Pinpoint the cell where the given text exists, returning its (x, y) midpoint coordinate. 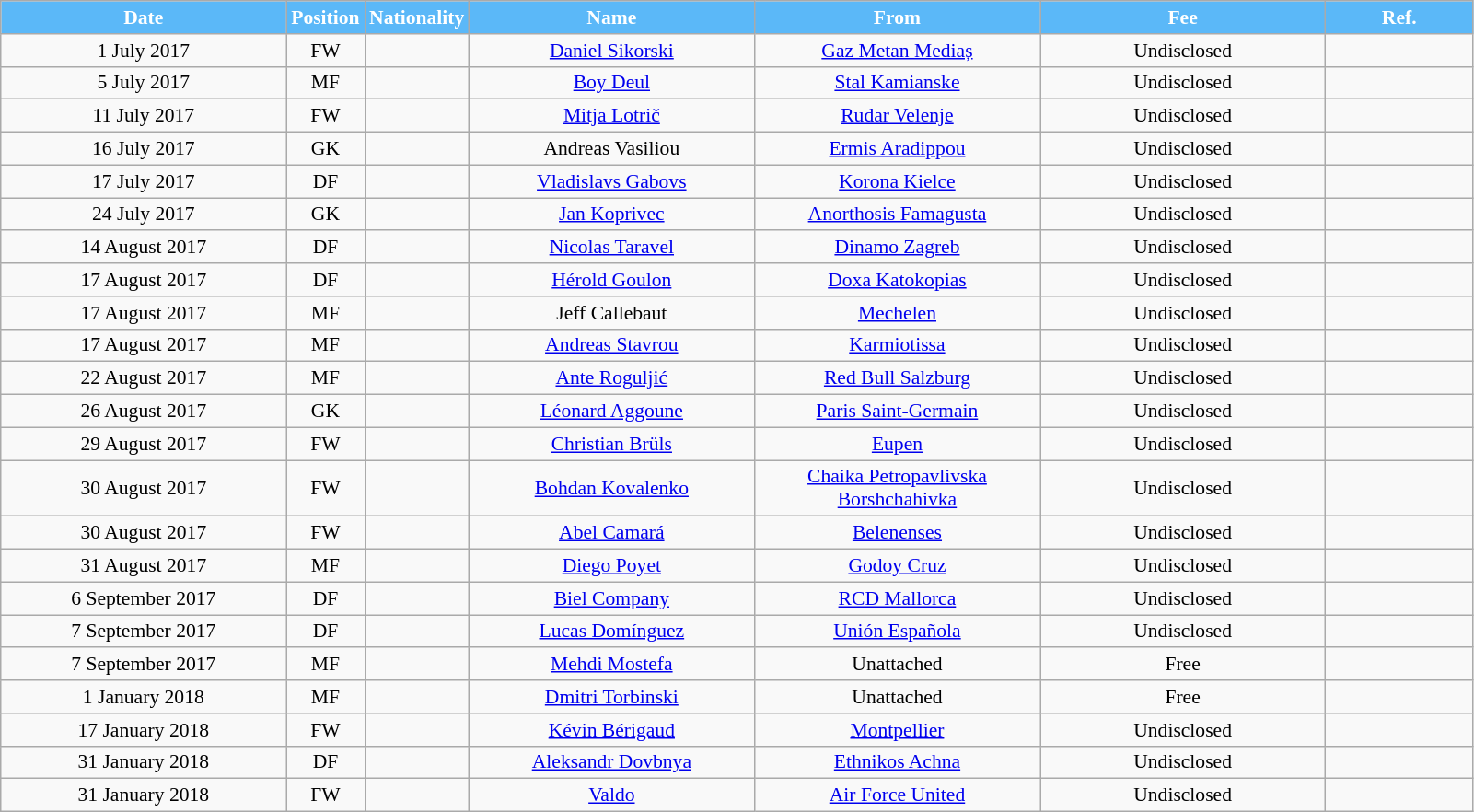
Mechelen (897, 313)
Kévin Bérigaud (611, 730)
Fee (1183, 17)
Nicolas Taravel (611, 248)
Position (326, 17)
From (897, 17)
6 September 2017 (144, 598)
Air Force United (897, 795)
Lucas Domínguez (611, 632)
26 August 2017 (144, 412)
17 July 2017 (144, 181)
Ref. (1399, 17)
14 August 2017 (144, 248)
Hérold Goulon (611, 280)
Valdo (611, 795)
Anorthosis Famagusta (897, 215)
Rudar Velenje (897, 116)
Diego Poyet (611, 566)
Chaika Petropavlivska Borshchahivka (897, 488)
Godoy Cruz (897, 566)
Vladislavs Gabovs (611, 181)
Christian Brüls (611, 444)
Korona Kielce (897, 181)
Nationality (416, 17)
Montpellier (897, 730)
Mehdi Mostefa (611, 665)
Daniel Sikorski (611, 51)
Boy Deul (611, 83)
31 August 2017 (144, 566)
5 July 2017 (144, 83)
Abel Camará (611, 533)
Doxa Katokopias (897, 280)
Ethnikos Achna (897, 762)
Aleksandr Dovbnya (611, 762)
Karmiotissa (897, 345)
Mitja Lotrič (611, 116)
RCD Mallorca (897, 598)
1 July 2017 (144, 51)
24 July 2017 (144, 215)
Ermis Aradippou (897, 149)
Paris Saint-Germain (897, 412)
Eupen (897, 444)
16 July 2017 (144, 149)
Name (611, 17)
Gaz Metan Mediaș (897, 51)
22 August 2017 (144, 378)
Dinamo Zagreb (897, 248)
Andreas Stavrou (611, 345)
Stal Kamianske (897, 83)
Unión Española (897, 632)
Red Bull Salzburg (897, 378)
Date (144, 17)
Andreas Vasiliou (611, 149)
Léonard Aggoune (611, 412)
Jeff Callebaut (611, 313)
Biel Company (611, 598)
11 July 2017 (144, 116)
Jan Koprivec (611, 215)
Ante Roguljić (611, 378)
Dmitri Torbinski (611, 697)
1 January 2018 (144, 697)
Bohdan Kovalenko (611, 488)
17 January 2018 (144, 730)
29 August 2017 (144, 444)
Belenenses (897, 533)
